Find where the given text appears and provide that cell's center as [X, Y] coordinate. 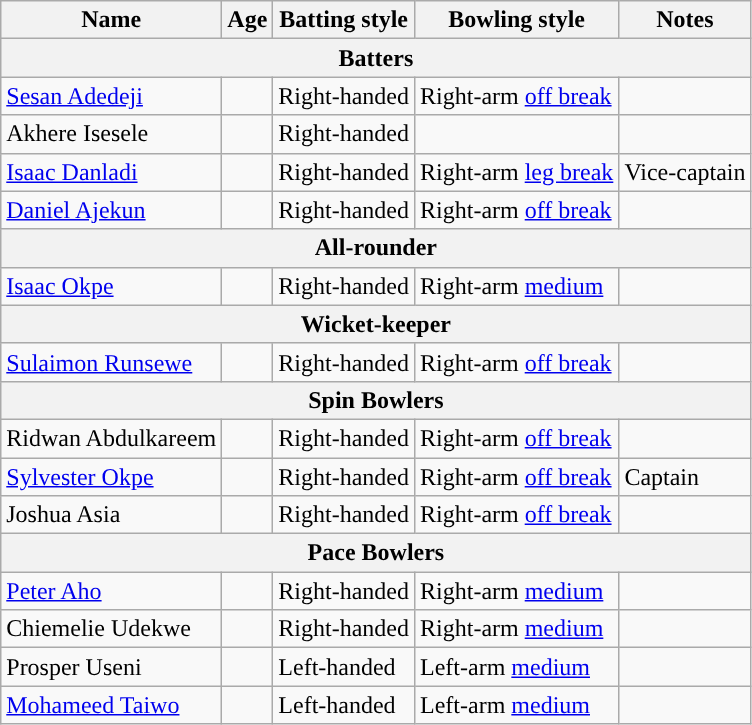
Isaac Okpe [112, 286]
Sulaimon Runsewe [112, 362]
Vice-captain [685, 172]
All-rounder [376, 248]
Prosper Useni [112, 667]
Bowling style [517, 20]
Peter Aho [112, 591]
Pace Bowlers [376, 553]
Sesan Adedeji [112, 96]
Daniel Ajekun [112, 210]
Isaac Danladi [112, 172]
Chiemelie Udekwe [112, 629]
Captain [685, 477]
Right-arm leg break [517, 172]
Age [248, 20]
Wicket-keeper [376, 324]
Notes [685, 20]
Ridwan Abdulkareem [112, 438]
Batters [376, 58]
Spin Bowlers [376, 400]
Name [112, 20]
Batting style [344, 20]
Mohameed Taiwo [112, 705]
Joshua Asia [112, 515]
Akhere Isesele [112, 134]
Sylvester Okpe [112, 477]
